Scan for the cell matching the given text and deliver its [X, Y] coordinate at center. 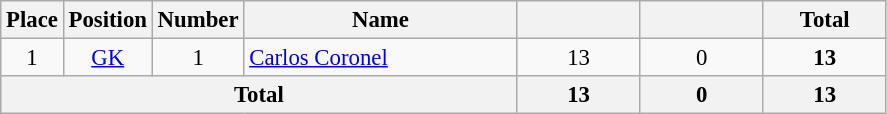
Place [32, 20]
Number [198, 20]
Name [380, 20]
Position [108, 20]
Carlos Coronel [380, 58]
GK [108, 58]
